Return the [X, Y] coordinate for the center point of the cell that contains the specified text.  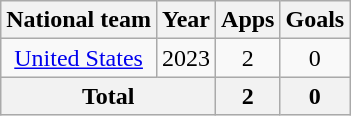
Apps [248, 20]
Goals [315, 20]
National team [79, 20]
Total [108, 96]
2023 [186, 58]
Year [186, 20]
United States [79, 58]
